Capture the cell that displays the provided text and extract its (x, y) central coordinate. 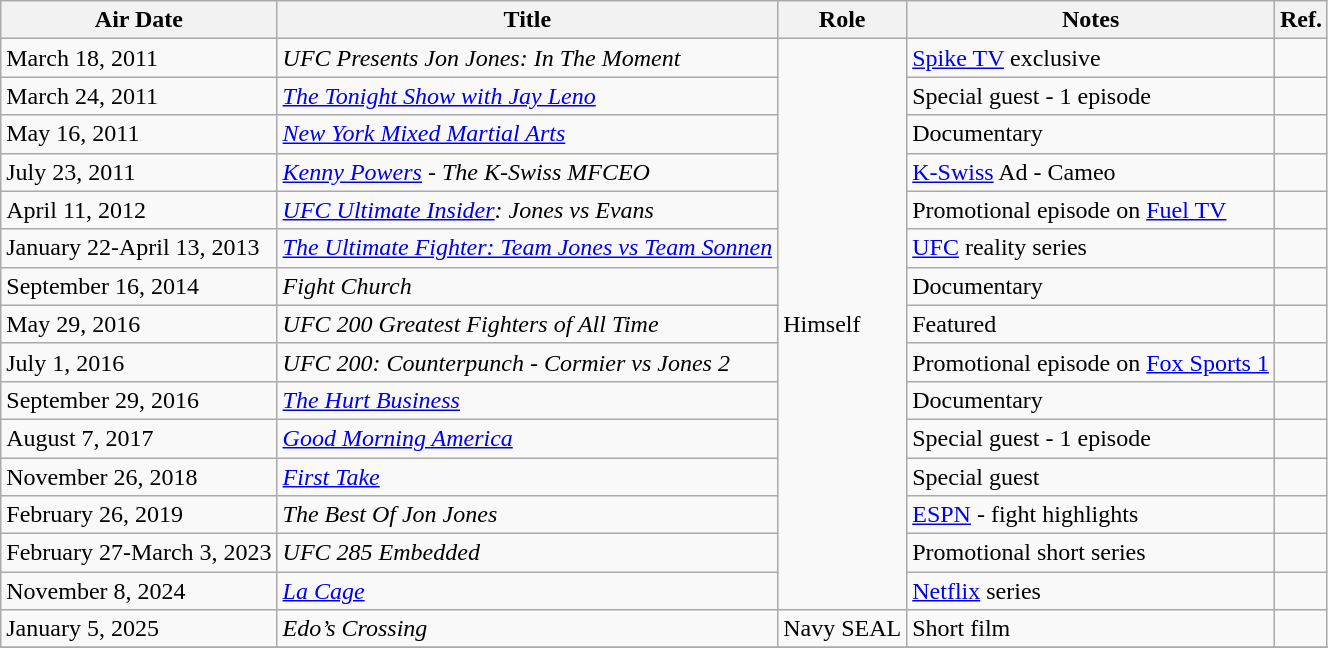
Good Morning America (528, 438)
K-Swiss Ad - Cameo (1091, 172)
July 23, 2011 (139, 172)
The Best Of Jon Jones (528, 515)
The Tonight Show with Jay Leno (528, 96)
Promotional episode on Fox Sports 1 (1091, 362)
UFC 285 Embedded (528, 553)
Promotional short series (1091, 553)
Ref. (1300, 20)
Special guest (1091, 477)
November 8, 2024 (139, 591)
Featured (1091, 324)
August 7, 2017 (139, 438)
ESPN - fight highlights (1091, 515)
July 1, 2016 (139, 362)
Edo’s Crossing (528, 629)
May 16, 2011 (139, 134)
UFC 200 Greatest Fighters of All Time (528, 324)
Netflix series (1091, 591)
La Cage (528, 591)
November 26, 2018 (139, 477)
February 27-March 3, 2023 (139, 553)
UFC Ultimate Insider: Jones vs Evans (528, 210)
The Ultimate Fighter: Team Jones vs Team Sonnen (528, 248)
January 5, 2025 (139, 629)
UFC 200: Counterpunch - Cormier vs Jones 2 (528, 362)
January 22-April 13, 2013 (139, 248)
Notes (1091, 20)
Kenny Powers - The K-Swiss MFCEO (528, 172)
Navy SEAL (842, 629)
September 16, 2014 (139, 286)
April 11, 2012 (139, 210)
March 24, 2011 (139, 96)
Title (528, 20)
Promotional episode on Fuel TV (1091, 210)
Air Date (139, 20)
Spike TV exclusive (1091, 58)
UFC reality series (1091, 248)
Role (842, 20)
March 18, 2011 (139, 58)
February 26, 2019 (139, 515)
Short film (1091, 629)
September 29, 2016 (139, 400)
UFC Presents Jon Jones: In The Moment (528, 58)
First Take (528, 477)
Fight Church (528, 286)
May 29, 2016 (139, 324)
New York Mixed Martial Arts (528, 134)
Himself (842, 324)
The Hurt Business (528, 400)
